Return [x, y] of the center of cell containing provided text 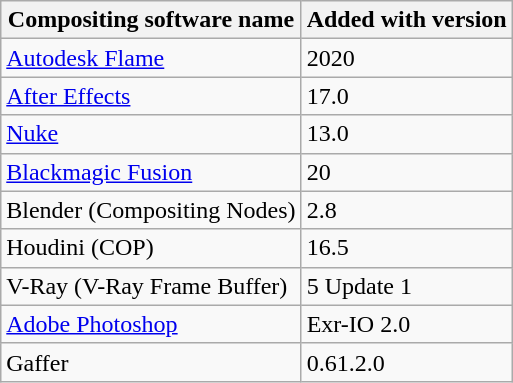
Blackmagic Fusion [151, 172]
Nuke [151, 134]
V-Ray (V-Ray Frame Buffer) [151, 286]
Adobe Photoshop [151, 324]
17.0 [406, 96]
5 Update 1 [406, 286]
Compositing software name [151, 20]
Autodesk Flame [151, 58]
Houdini (COP) [151, 248]
After Effects [151, 96]
13.0 [406, 134]
Exr-IO 2.0 [406, 324]
Gaffer [151, 362]
Blender (Compositing Nodes) [151, 210]
Added with version [406, 20]
20 [406, 172]
2020 [406, 58]
0.61.2.0 [406, 362]
16.5 [406, 248]
2.8 [406, 210]
